Locate the cell with the specified text and output its [x, y] center coordinate. 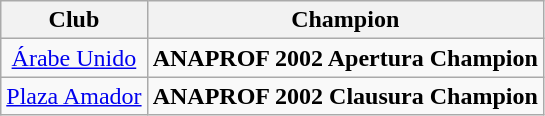
ANAPROF 2002 Clausura Champion [345, 96]
Plaza Amador [74, 96]
Árabe Unido [74, 58]
Club [74, 20]
Champion [345, 20]
ANAPROF 2002 Apertura Champion [345, 58]
